Output the [X, Y] coordinate of the center of the cell containing the given text.  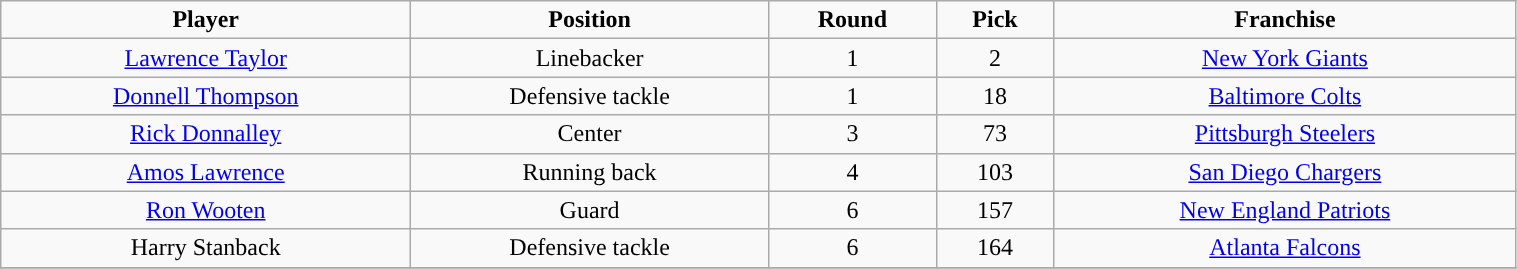
New York Giants [1285, 58]
Amos Lawrence [206, 172]
Harry Stanback [206, 248]
Atlanta Falcons [1285, 248]
73 [995, 134]
Lawrence Taylor [206, 58]
3 [853, 134]
Rick Donnalley [206, 134]
San Diego Chargers [1285, 172]
Donnell Thompson [206, 96]
Linebacker [590, 58]
Ron Wooten [206, 210]
Position [590, 20]
Pittsburgh Steelers [1285, 134]
Baltimore Colts [1285, 96]
2 [995, 58]
New England Patriots [1285, 210]
Player [206, 20]
Franchise [1285, 20]
157 [995, 210]
103 [995, 172]
4 [853, 172]
Running back [590, 172]
Guard [590, 210]
164 [995, 248]
Center [590, 134]
Round [853, 20]
18 [995, 96]
Pick [995, 20]
